Locate the cell with the specified text and output its [x, y] center coordinate. 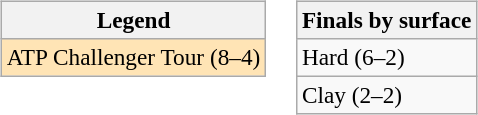
Clay (2–2) [387, 95]
Hard (6–2) [387, 57]
ATP Challenger Tour (8–4) [133, 57]
Finals by surface [387, 20]
Legend [133, 20]
